Provide the [X, Y] coordinate of the cell's center where the given text is located.  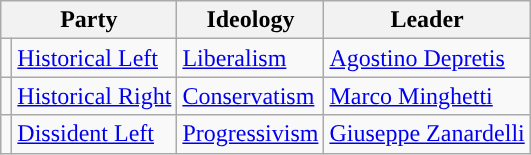
Historical Right [94, 96]
Agostino Depretis [427, 58]
Progressivism [250, 134]
Dissident Left [94, 134]
Conservatism [250, 96]
Party [89, 20]
Ideology [250, 20]
Leader [427, 20]
Marco Minghetti [427, 96]
Liberalism [250, 58]
Historical Left [94, 58]
Giuseppe Zanardelli [427, 134]
